Find where the given text appears and provide that cell's center as [x, y] coordinate. 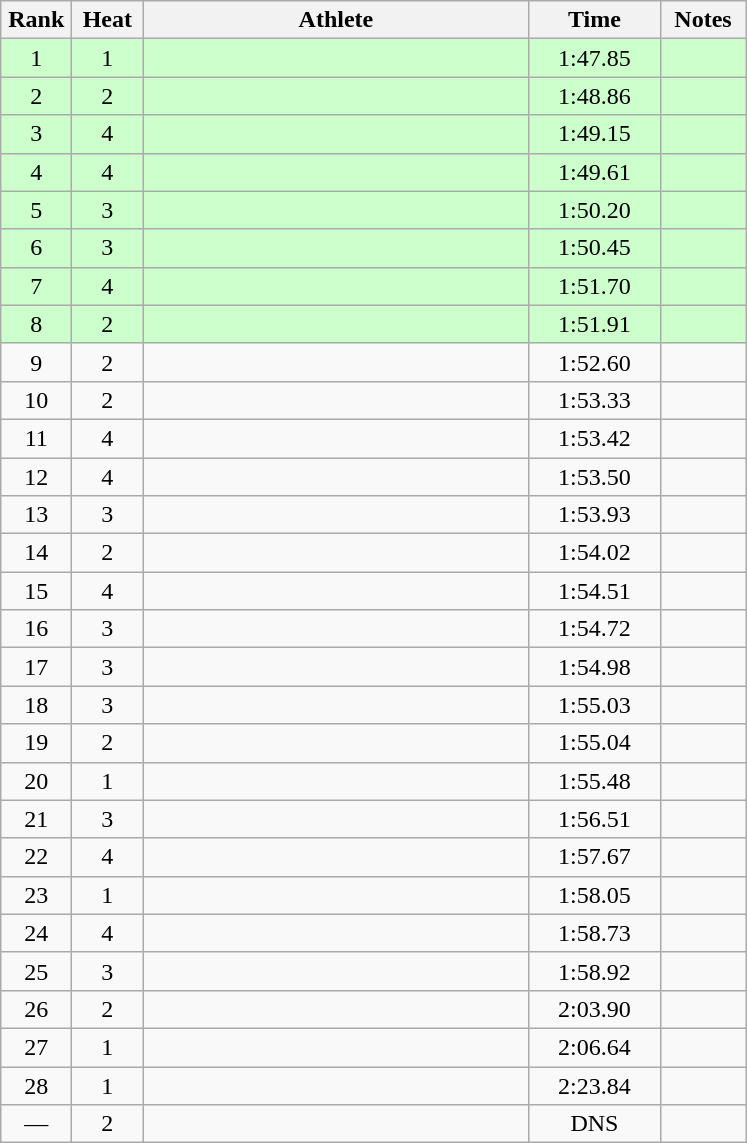
1:54.02 [594, 553]
28 [36, 1085]
1:50.45 [594, 248]
2:06.64 [594, 1047]
1:57.67 [594, 857]
1:54.98 [594, 667]
1:54.51 [594, 591]
1:58.05 [594, 895]
Rank [36, 20]
1:56.51 [594, 819]
19 [36, 743]
1:48.86 [594, 96]
1:53.33 [594, 400]
27 [36, 1047]
8 [36, 324]
23 [36, 895]
18 [36, 705]
1:47.85 [594, 58]
22 [36, 857]
— [36, 1124]
1:53.42 [594, 438]
12 [36, 477]
1:58.92 [594, 971]
11 [36, 438]
1:49.15 [594, 134]
10 [36, 400]
1:51.70 [594, 286]
7 [36, 286]
1:51.91 [594, 324]
20 [36, 781]
17 [36, 667]
1:50.20 [594, 210]
1:58.73 [594, 933]
1:53.93 [594, 515]
25 [36, 971]
1:55.48 [594, 781]
2:23.84 [594, 1085]
1:49.61 [594, 172]
Time [594, 20]
Notes [703, 20]
15 [36, 591]
Heat [108, 20]
Athlete [336, 20]
16 [36, 629]
26 [36, 1009]
21 [36, 819]
1:55.03 [594, 705]
2:03.90 [594, 1009]
1:53.50 [594, 477]
14 [36, 553]
1:52.60 [594, 362]
9 [36, 362]
1:54.72 [594, 629]
5 [36, 210]
DNS [594, 1124]
1:55.04 [594, 743]
24 [36, 933]
13 [36, 515]
6 [36, 248]
